For the text-containing cell, return its midpoint in [X, Y] coordinate format. 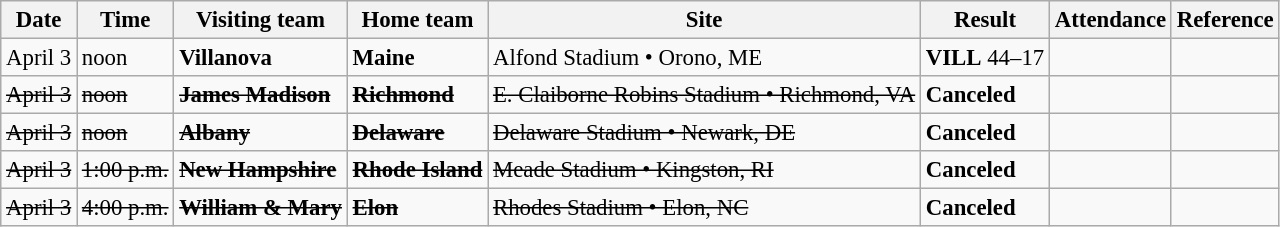
Maine [417, 58]
Time [126, 20]
Albany [260, 133]
William & Mary [260, 208]
Richmond [417, 95]
Date [39, 20]
Home team [417, 20]
E. Claiborne Robins Stadium • Richmond, VA [704, 95]
Reference [1225, 20]
1:00 p.m. [126, 170]
Elon [417, 208]
Rhode Island [417, 170]
Visiting team [260, 20]
Delaware [417, 133]
Villanova [260, 58]
4:00 p.m. [126, 208]
VILL 44–17 [986, 58]
James Madison [260, 95]
Rhodes Stadium • Elon, NC [704, 208]
Delaware Stadium • Newark, DE [704, 133]
Attendance [1110, 20]
Meade Stadium • Kingston, RI [704, 170]
Site [704, 20]
Result [986, 20]
New Hampshire [260, 170]
Alfond Stadium • Orono, ME [704, 58]
